Identify which cell holds the provided text, then report its (x, y) central coordinate. 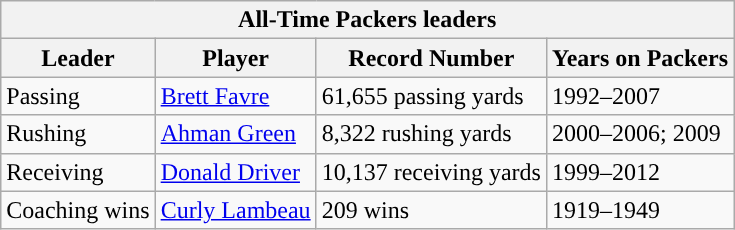
209 wins (431, 210)
1992–2007 (640, 96)
Curly Lambeau (236, 210)
Coaching wins (78, 210)
Ahman Green (236, 134)
2000–2006; 2009 (640, 134)
10,137 receiving yards (431, 172)
Donald Driver (236, 172)
Brett Favre (236, 96)
Years on Packers (640, 58)
8,322 rushing yards (431, 134)
1919–1949 (640, 210)
1999–2012 (640, 172)
Rushing (78, 134)
All-Time Packers leaders (368, 20)
Player (236, 58)
Record Number (431, 58)
Leader (78, 58)
Receiving (78, 172)
61,655 passing yards (431, 96)
Passing (78, 96)
